Locate the cell with the specified text and output its [x, y] center coordinate. 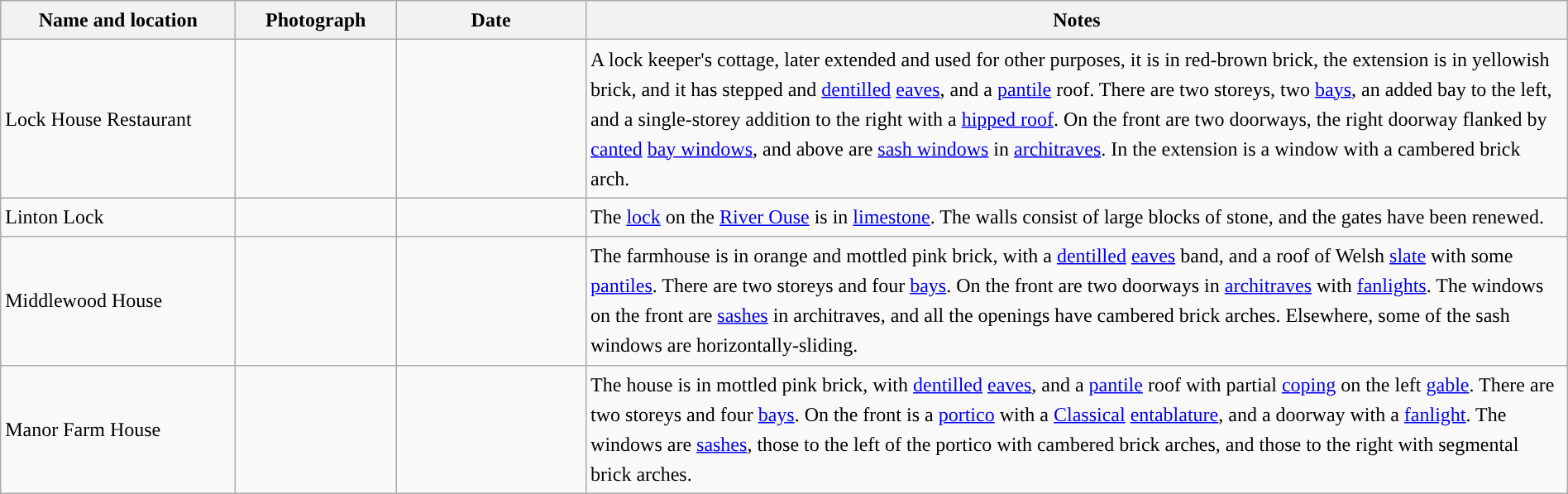
Name and location [118, 20]
Manor Farm House [118, 429]
Middlewood House [118, 301]
Lock House Restaurant [118, 119]
The lock on the River Ouse is in limestone. The walls consist of large blocks of stone, and the gates have been renewed. [1077, 217]
Notes [1077, 20]
Linton Lock [118, 217]
Photograph [316, 20]
Date [491, 20]
